Locate the cell with the specified text and output its (x, y) center coordinate. 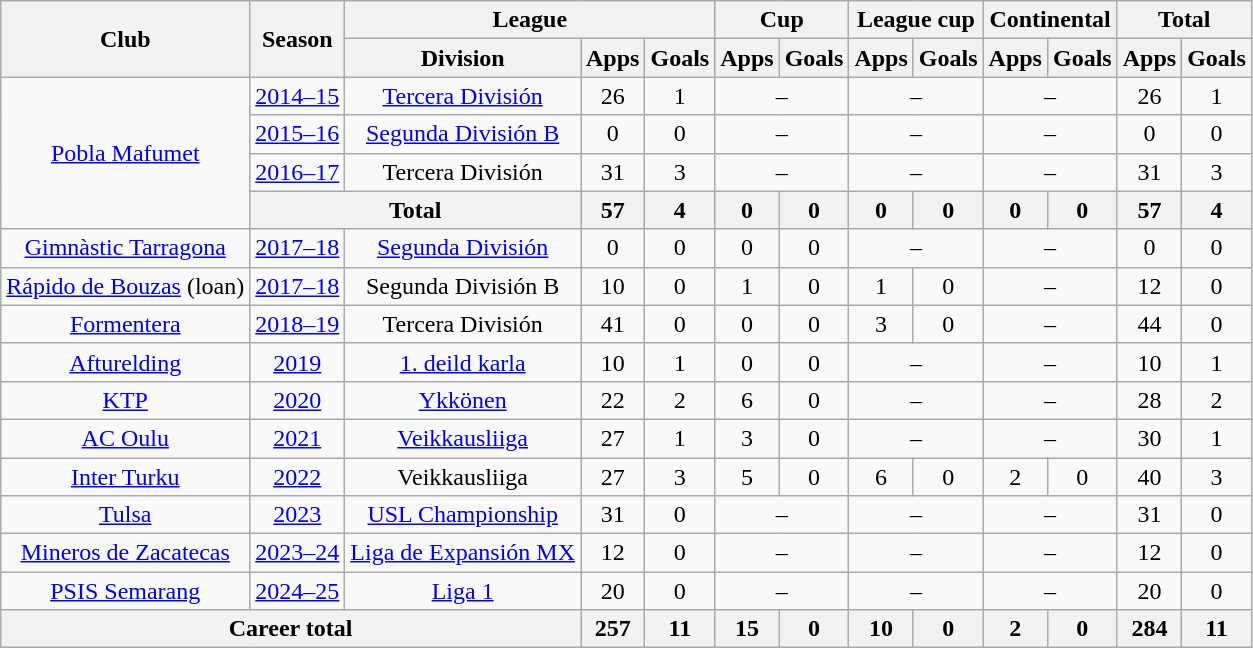
Division (463, 58)
41 (612, 324)
28 (1149, 400)
2015–16 (298, 134)
Afturelding (126, 362)
League cup (916, 20)
2024–25 (298, 591)
30 (1149, 438)
PSIS Semarang (126, 591)
Tulsa (126, 515)
League (530, 20)
44 (1149, 324)
Cup (782, 20)
22 (612, 400)
Club (126, 39)
Career total (291, 629)
1. deild karla (463, 362)
AC Oulu (126, 438)
Pobla Mafumet (126, 153)
Ykkönen (463, 400)
2019 (298, 362)
2023 (298, 515)
2020 (298, 400)
Segunda División (463, 248)
2018–19 (298, 324)
40 (1149, 477)
Gimnàstic Tarragona (126, 248)
2016–17 (298, 172)
Inter Turku (126, 477)
Liga 1 (463, 591)
Mineros de Zacatecas (126, 553)
Formentera (126, 324)
284 (1149, 629)
2014–15 (298, 96)
USL Championship (463, 515)
257 (612, 629)
2022 (298, 477)
Continental (1050, 20)
KTP (126, 400)
15 (747, 629)
5 (747, 477)
Rápido de Bouzas (loan) (126, 286)
2023–24 (298, 553)
Season (298, 39)
Liga de Expansión MX (463, 553)
2021 (298, 438)
